Identify which cell holds the provided text, then report its (x, y) central coordinate. 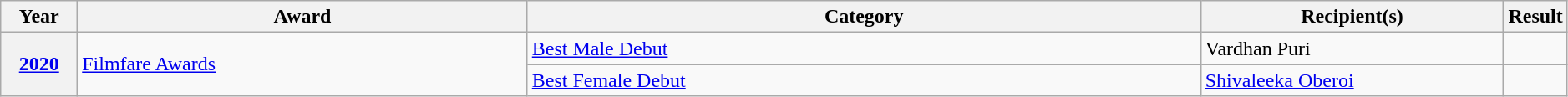
Vardhan Puri (1352, 48)
Recipient(s) (1352, 17)
Award (302, 17)
Filmfare Awards (302, 64)
Best Female Debut (864, 80)
Shivaleeka Oberoi (1352, 80)
Category (864, 17)
2020 (39, 64)
Best Male Debut (864, 48)
Result (1535, 17)
Year (39, 17)
